Locate the cell with the specified text and output its [X, Y] center coordinate. 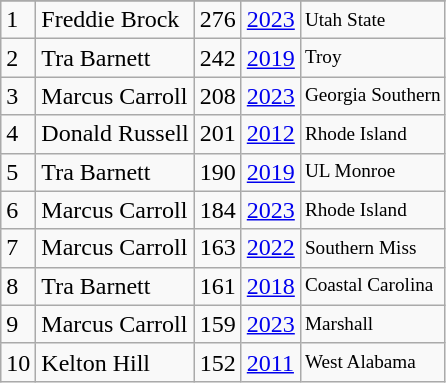
Southern Miss [372, 248]
8 [18, 286]
Coastal Carolina [372, 286]
2011 [270, 362]
190 [218, 172]
161 [218, 286]
276 [218, 20]
208 [218, 96]
163 [218, 248]
UL Monroe [372, 172]
1 [18, 20]
Utah State [372, 20]
2022 [270, 248]
6 [18, 210]
3 [18, 96]
West Alabama [372, 362]
4 [18, 134]
Georgia Southern [372, 96]
Troy [372, 58]
242 [218, 58]
2018 [270, 286]
2012 [270, 134]
152 [218, 362]
201 [218, 134]
Donald Russell [115, 134]
159 [218, 324]
Marshall [372, 324]
9 [18, 324]
184 [218, 210]
Kelton Hill [115, 362]
5 [18, 172]
2 [18, 58]
7 [18, 248]
Freddie Brock [115, 20]
10 [18, 362]
